From the cell containing the given text, extract its center point as [x, y] coordinate. 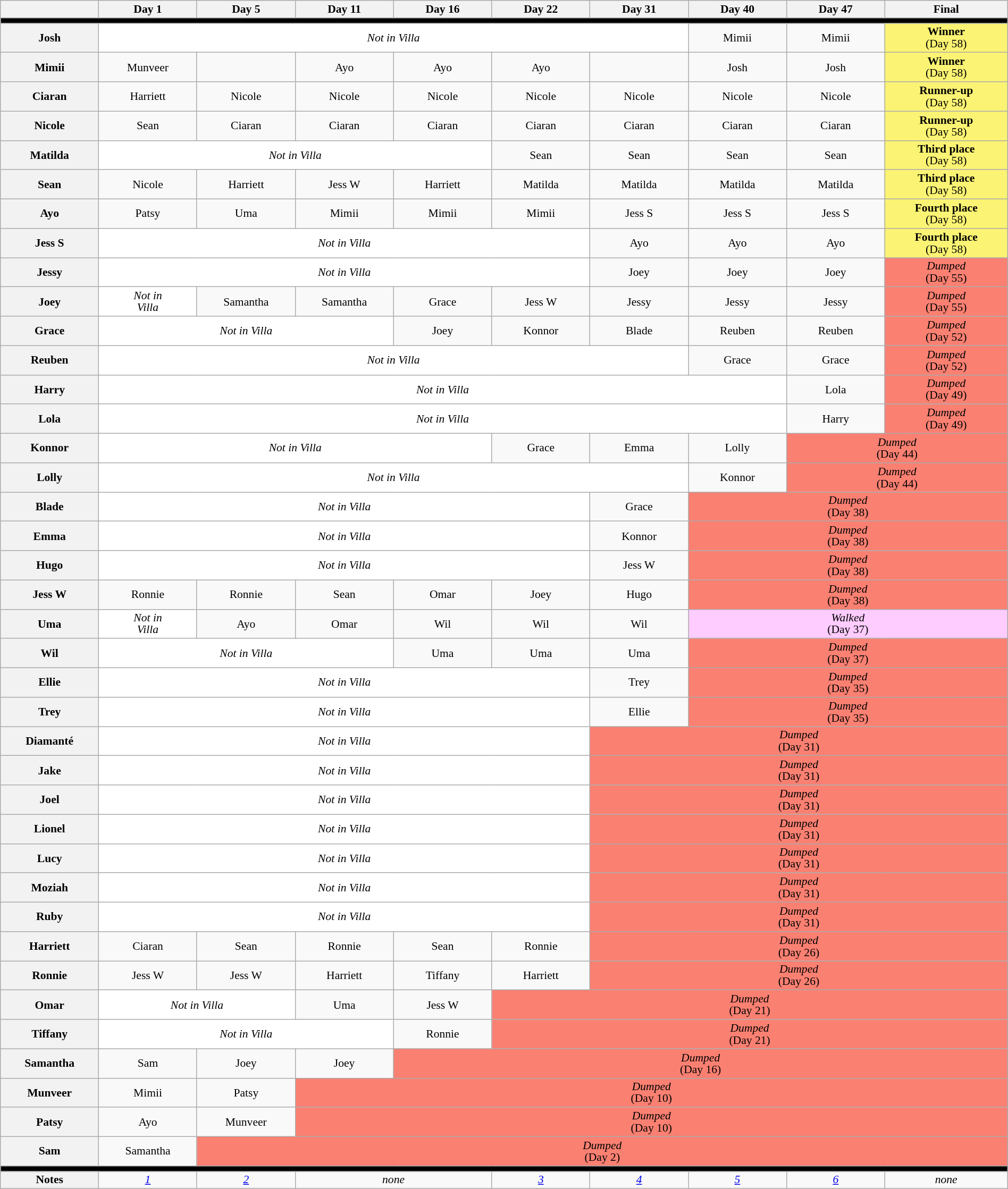
2 [246, 1180]
Diamanté [50, 741]
Final [946, 10]
Dumped(Day 2) [602, 1151]
Joel [50, 799]
Day 22 [541, 10]
4 [639, 1180]
Day 31 [639, 10]
Jake [50, 771]
Dumped(Day 37) [849, 654]
Day 11 [345, 10]
Notes [50, 1180]
3 [541, 1180]
Day 1 [148, 10]
Ruby [50, 917]
Walked (Day 37) [849, 624]
Dumped(Day 16) [701, 1063]
1 [148, 1180]
Moziah [50, 888]
6 [836, 1180]
Day 5 [246, 10]
Lucy [50, 858]
Lionel [50, 829]
Day 47 [836, 10]
5 [738, 1180]
Day 16 [442, 10]
Day 40 [738, 10]
